Return (x, y) of the center of cell containing provided text 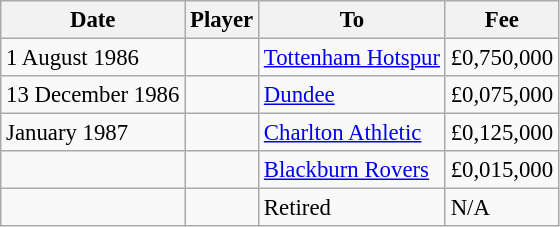
£0,125,000 (502, 133)
January 1987 (93, 133)
N/A (502, 208)
Tottenham Hotspur (352, 58)
Blackburn Rovers (352, 170)
£0,750,000 (502, 58)
Player (222, 20)
£0,075,000 (502, 95)
Date (93, 20)
1 August 1986 (93, 58)
Dundee (352, 95)
£0,015,000 (502, 170)
To (352, 20)
Retired (352, 208)
13 December 1986 (93, 95)
Charlton Athletic (352, 133)
Fee (502, 20)
